Search for the cell housing the specified text and yield its [x, y] center coordinate. 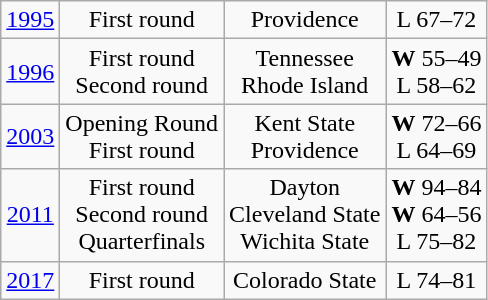
2003 [30, 136]
TennesseeRhode Island [305, 72]
Colorado State [305, 280]
W 94–84W 64–56L 75–82 [436, 215]
1995 [30, 20]
W 55–49L 58–62 [436, 72]
Opening RoundFirst round [142, 136]
DaytonCleveland StateWichita State [305, 215]
1996 [30, 72]
First roundSecond round [142, 72]
W 72–66L 64–69 [436, 136]
2017 [30, 280]
L 74–81 [436, 280]
Providence [305, 20]
L 67–72 [436, 20]
2011 [30, 215]
First roundSecond roundQuarterfinals [142, 215]
Kent StateProvidence [305, 136]
